Return the [x, y] coordinate for the center point of the cell that contains the specified text.  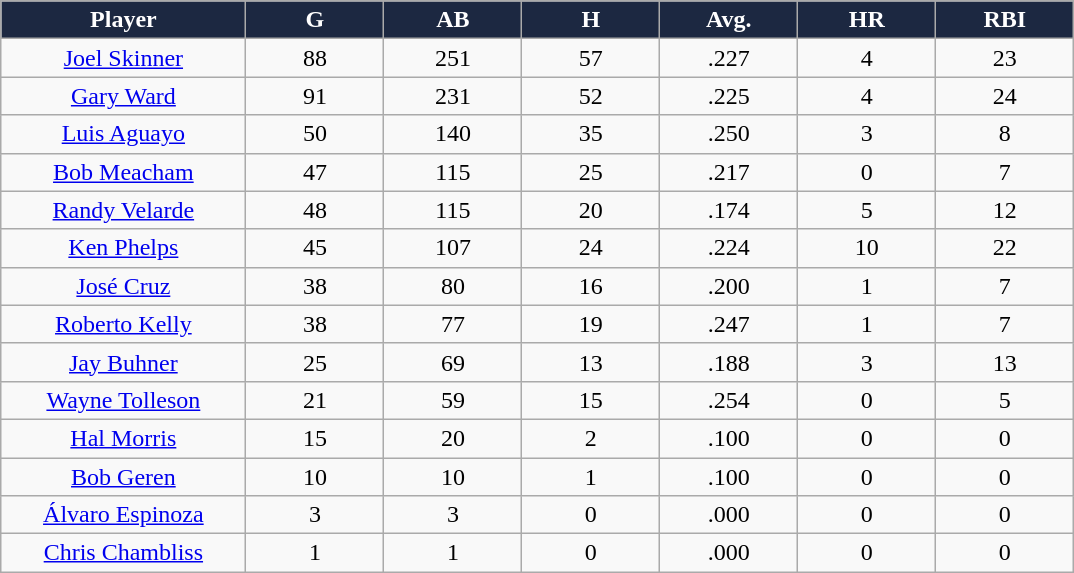
Álvaro Espinoza [124, 515]
Chris Chambliss [124, 553]
2 [591, 438]
.217 [729, 172]
19 [591, 324]
52 [591, 96]
.200 [729, 286]
88 [315, 58]
8 [1005, 134]
H [591, 20]
Avg. [729, 20]
.188 [729, 362]
HR [867, 20]
50 [315, 134]
47 [315, 172]
48 [315, 210]
.227 [729, 58]
.247 [729, 324]
Luis Aguayo [124, 134]
AB [453, 20]
Randy Velarde [124, 210]
.225 [729, 96]
12 [1005, 210]
107 [453, 248]
45 [315, 248]
Hal Morris [124, 438]
80 [453, 286]
Ken Phelps [124, 248]
140 [453, 134]
José Cruz [124, 286]
Roberto Kelly [124, 324]
23 [1005, 58]
Joel Skinner [124, 58]
91 [315, 96]
Bob Geren [124, 477]
Bob Meacham [124, 172]
16 [591, 286]
.254 [729, 400]
35 [591, 134]
Jay Buhner [124, 362]
Gary Ward [124, 96]
22 [1005, 248]
.174 [729, 210]
57 [591, 58]
251 [453, 58]
G [315, 20]
Wayne Tolleson [124, 400]
77 [453, 324]
RBI [1005, 20]
.224 [729, 248]
59 [453, 400]
69 [453, 362]
Player [124, 20]
.250 [729, 134]
21 [315, 400]
231 [453, 96]
